Extract the [X, Y] coordinate from the center of the cell holding the provided text.  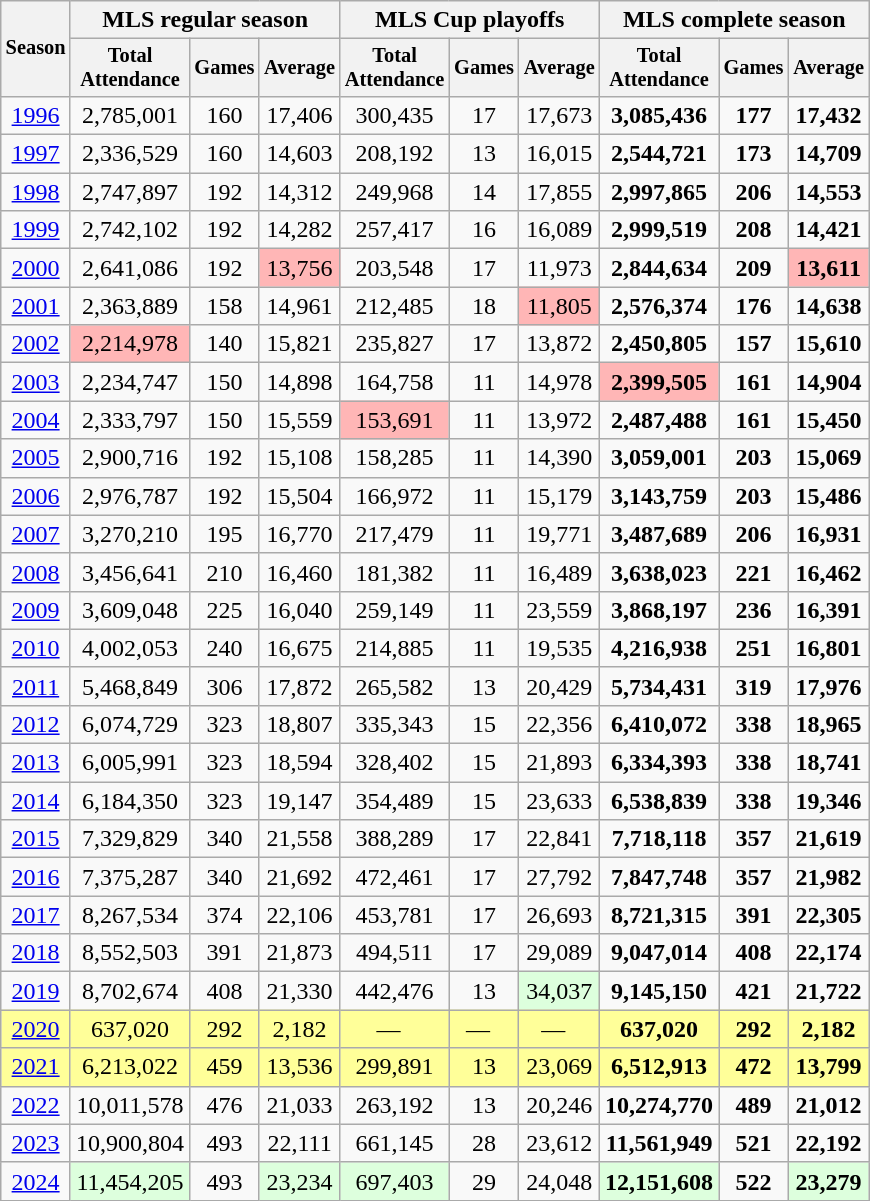
22,841 [560, 839]
2001 [36, 306]
489 [754, 1105]
29 [484, 1181]
2007 [36, 534]
16,770 [300, 534]
10,274,770 [660, 1105]
374 [225, 915]
21,893 [560, 763]
6,512,913 [660, 1067]
14 [484, 192]
15,486 [828, 496]
8,552,503 [130, 953]
2,450,805 [660, 344]
210 [225, 572]
209 [754, 268]
MLS Cup playoffs [470, 20]
3,143,759 [660, 496]
300,435 [394, 115]
166,972 [394, 496]
6,184,350 [130, 801]
203,548 [394, 268]
7,375,287 [130, 877]
1996 [36, 115]
521 [754, 1143]
23,633 [560, 801]
3,487,689 [660, 534]
24,048 [560, 1181]
2,363,889 [130, 306]
2,333,797 [130, 420]
2014 [36, 801]
2,336,529 [130, 154]
22,106 [300, 915]
34,037 [560, 991]
2,997,865 [660, 192]
335,343 [394, 724]
697,403 [394, 1181]
19,346 [828, 801]
18,741 [828, 763]
23,234 [300, 1181]
221 [754, 572]
306 [225, 686]
2,900,716 [130, 458]
16,391 [828, 610]
16,460 [300, 572]
2000 [36, 268]
19,535 [560, 648]
2002 [36, 344]
21,619 [828, 839]
19,771 [560, 534]
476 [225, 1105]
240 [225, 648]
453,781 [394, 915]
13,872 [560, 344]
2005 [36, 458]
15,504 [300, 496]
21,558 [300, 839]
158 [225, 306]
22,192 [828, 1143]
2006 [36, 496]
2,747,897 [130, 192]
11,973 [560, 268]
29,089 [560, 953]
2023 [36, 1143]
21,033 [300, 1105]
17,406 [300, 115]
2,399,505 [660, 382]
2009 [36, 610]
17,976 [828, 686]
2022 [36, 1105]
14,898 [300, 382]
11,805 [560, 306]
3,456,641 [130, 572]
23,279 [828, 1181]
22,305 [828, 915]
9,047,014 [660, 953]
16,675 [300, 648]
251 [754, 648]
2016 [36, 877]
157 [754, 344]
2,576,374 [660, 306]
2,487,488 [660, 420]
12,151,608 [660, 1181]
23,612 [560, 1143]
11,454,205 [130, 1181]
472 [754, 1067]
2,234,747 [130, 382]
442,476 [394, 991]
472,461 [394, 877]
2024 [36, 1181]
522 [754, 1181]
Season [36, 49]
17,855 [560, 192]
15,450 [828, 420]
2013 [36, 763]
18 [484, 306]
2,742,102 [130, 230]
354,489 [394, 801]
2012 [36, 724]
265,582 [394, 686]
140 [225, 344]
2018 [36, 953]
6,074,729 [130, 724]
21,982 [828, 877]
3,638,023 [660, 572]
13,536 [300, 1067]
235,827 [394, 344]
13,756 [300, 268]
158,285 [394, 458]
16,489 [560, 572]
208 [754, 230]
26,693 [560, 915]
195 [225, 534]
21,692 [300, 877]
2,785,001 [130, 115]
214,885 [394, 648]
249,968 [394, 192]
16 [484, 230]
2,544,721 [660, 154]
1997 [36, 154]
2004 [36, 420]
1999 [36, 230]
4,002,053 [130, 648]
2017 [36, 915]
14,978 [560, 382]
2021 [36, 1067]
3,270,210 [130, 534]
2,641,086 [130, 268]
5,734,431 [660, 686]
MLS complete season [734, 20]
14,904 [828, 382]
19,147 [300, 801]
299,891 [394, 1067]
494,511 [394, 953]
459 [225, 1067]
2,214,978 [130, 344]
18,965 [828, 724]
13,972 [560, 420]
236 [754, 610]
9,145,150 [660, 991]
14,390 [560, 458]
15,108 [300, 458]
7,847,748 [660, 877]
21,012 [828, 1105]
6,410,072 [660, 724]
2003 [36, 382]
225 [225, 610]
2008 [36, 572]
22,111 [300, 1143]
257,417 [394, 230]
MLS regular season [204, 20]
208,192 [394, 154]
164,758 [394, 382]
16,040 [300, 610]
263,192 [394, 1105]
6,334,393 [660, 763]
16,801 [828, 648]
4,216,938 [660, 648]
15,179 [560, 496]
22,356 [560, 724]
18,594 [300, 763]
1998 [36, 192]
17,673 [560, 115]
319 [754, 686]
10,900,804 [130, 1143]
212,485 [394, 306]
8,267,534 [130, 915]
328,402 [394, 763]
27,792 [560, 877]
13,611 [828, 268]
661,145 [394, 1143]
15,821 [300, 344]
20,429 [560, 686]
8,702,674 [130, 991]
2019 [36, 991]
13,799 [828, 1067]
2,999,519 [660, 230]
14,553 [828, 192]
15,559 [300, 420]
2015 [36, 839]
15,069 [828, 458]
2,976,787 [130, 496]
421 [754, 991]
2011 [36, 686]
181,382 [394, 572]
6,005,991 [130, 763]
21,330 [300, 991]
176 [754, 306]
10,011,578 [130, 1105]
6,213,022 [130, 1067]
21,873 [300, 953]
217,479 [394, 534]
16,015 [560, 154]
7,718,118 [660, 839]
173 [754, 154]
18,807 [300, 724]
16,931 [828, 534]
28 [484, 1143]
16,462 [828, 572]
7,329,829 [130, 839]
17,432 [828, 115]
15,610 [828, 344]
3,868,197 [660, 610]
5,468,849 [130, 686]
259,149 [394, 610]
17,872 [300, 686]
3,085,436 [660, 115]
23,559 [560, 610]
14,709 [828, 154]
14,603 [300, 154]
16,089 [560, 230]
21,722 [828, 991]
2020 [36, 1029]
388,289 [394, 839]
8,721,315 [660, 915]
3,609,048 [130, 610]
14,282 [300, 230]
6,538,839 [660, 801]
2010 [36, 648]
23,069 [560, 1067]
11,561,949 [660, 1143]
177 [754, 115]
14,638 [828, 306]
153,691 [394, 420]
14,312 [300, 192]
3,059,001 [660, 458]
22,174 [828, 953]
14,961 [300, 306]
20,246 [560, 1105]
2,844,634 [660, 268]
14,421 [828, 230]
